Return [x, y] of the center of cell containing provided text 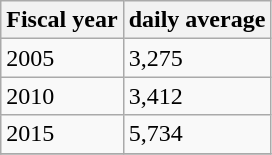
2010 [62, 96]
3,275 [197, 58]
3,412 [197, 96]
Fiscal year [62, 20]
5,734 [197, 134]
2015 [62, 134]
daily average [197, 20]
2005 [62, 58]
